Detect which cell encompasses the target text, then output its (X, Y) center coordinate. 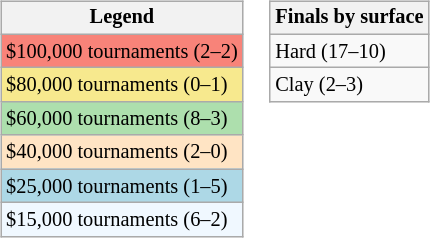
Legend (122, 18)
$40,000 tournaments (2–0) (122, 152)
Hard (17–10) (349, 51)
$100,000 tournaments (2–2) (122, 51)
Finals by surface (349, 18)
$60,000 tournaments (8–3) (122, 119)
$80,000 tournaments (0–1) (122, 85)
Clay (2–3) (349, 85)
$15,000 tournaments (6–2) (122, 220)
$25,000 tournaments (1–5) (122, 186)
